Find where the given text appears and provide that cell's center as (x, y) coordinate. 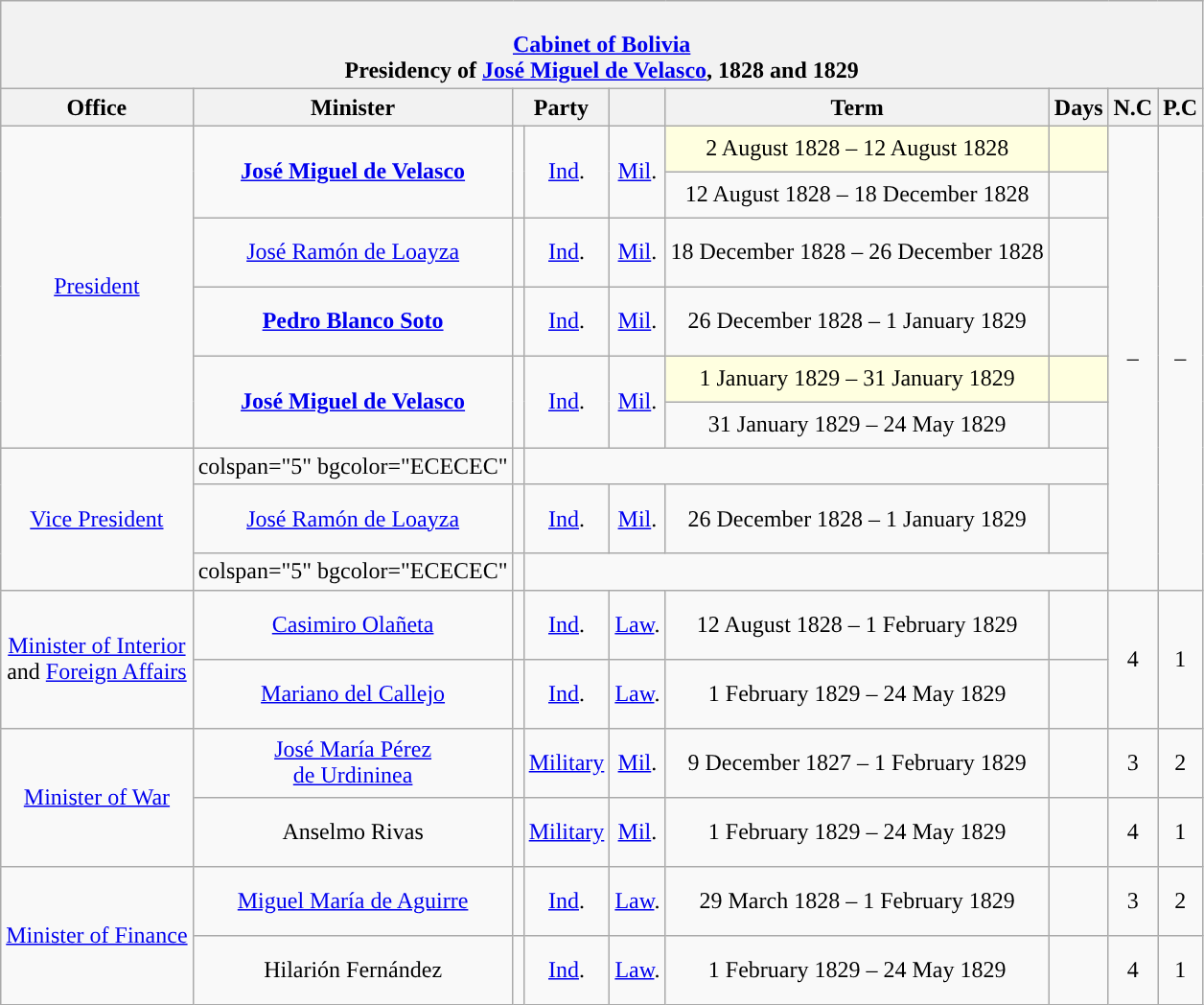
Anselmo Rivas (353, 831)
9 December 1827 – 1 February 1829 (857, 762)
1 January 1829 – 31 January 1829 (857, 379)
President (97, 287)
31 January 1829 – 24 May 1829 (857, 425)
2 August 1828 – 12 August 1828 (857, 149)
Days (1078, 107)
Mariano del Callejo (353, 693)
29 March 1828 – 1 February 1829 (857, 900)
Party (562, 107)
12 August 1828 – 1 February 1829 (857, 624)
Minister of War (97, 797)
Cabinet of BoliviaPresidency of José Miguel de Velasco, 1828 and 1829 (602, 45)
Hilarión Fernández (353, 970)
Office (97, 107)
18 December 1828 – 26 December 1828 (857, 252)
Miguel María de Aguirre (353, 900)
Vice President (97, 519)
N.C (1133, 107)
Casimiro Olañeta (353, 624)
Term (857, 107)
José María Pérezde Urdininea (353, 762)
12 August 1828 – 18 December 1828 (857, 195)
Pedro Blanco Soto (353, 321)
P.C (1181, 107)
Minister (353, 107)
Minister of Finance (97, 935)
Minister of Interiorand Foreign Affairs (97, 659)
